Find where the given text appears and provide that cell's center as [x, y] coordinate. 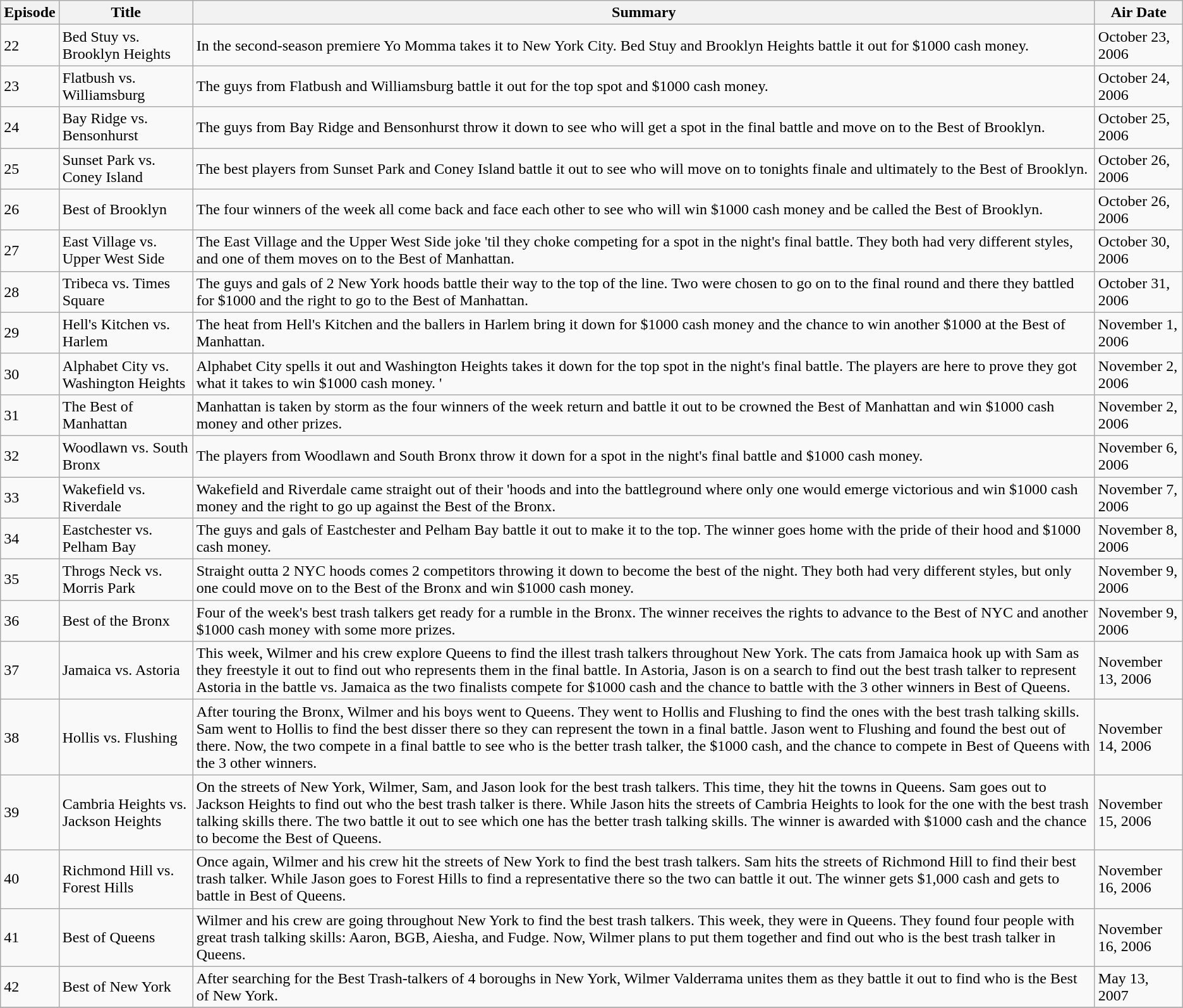
37 [30, 671]
32 [30, 456]
October 31, 2006 [1139, 292]
34 [30, 538]
Sunset Park vs. Coney Island [126, 168]
Cambria Heights vs. Jackson Heights [126, 813]
November 14, 2006 [1139, 737]
33 [30, 497]
40 [30, 879]
Hell's Kitchen vs. Harlem [126, 332]
October 24, 2006 [1139, 86]
39 [30, 813]
The best players from Sunset Park and Coney Island battle it out to see who will move on to tonights finale and ultimately to the Best of Brooklyn. [643, 168]
East Village vs. Upper West Side [126, 250]
29 [30, 332]
Best of Queens [126, 937]
Woodlawn vs. South Bronx [126, 456]
Richmond Hill vs. Forest Hills [126, 879]
Hollis vs. Flushing [126, 737]
Bed Stuy vs. Brooklyn Heights [126, 46]
28 [30, 292]
23 [30, 86]
25 [30, 168]
October 25, 2006 [1139, 128]
November 15, 2006 [1139, 813]
22 [30, 46]
Summary [643, 13]
November 1, 2006 [1139, 332]
November 13, 2006 [1139, 671]
November 8, 2006 [1139, 538]
26 [30, 210]
Flatbush vs. Williamsburg [126, 86]
Jamaica vs. Astoria [126, 671]
Tribeca vs. Times Square [126, 292]
The Best of Manhattan [126, 415]
31 [30, 415]
27 [30, 250]
42 [30, 987]
May 13, 2007 [1139, 987]
Eastchester vs. Pelham Bay [126, 538]
Throgs Neck vs. Morris Park [126, 580]
Alphabet City vs. Washington Heights [126, 374]
The players from Woodlawn and South Bronx throw it down for a spot in the night's final battle and $1000 cash money. [643, 456]
Episode [30, 13]
Wakefield vs. Riverdale [126, 497]
November 6, 2006 [1139, 456]
October 23, 2006 [1139, 46]
The guys from Flatbush and Williamsburg battle it out for the top spot and $1000 cash money. [643, 86]
38 [30, 737]
35 [30, 580]
Best of New York [126, 987]
Bay Ridge vs. Bensonhurst [126, 128]
36 [30, 621]
In the second-season premiere Yo Momma takes it to New York City. Bed Stuy and Brooklyn Heights battle it out for $1000 cash money. [643, 46]
The guys from Bay Ridge and Bensonhurst throw it down to see who will get a spot in the final battle and move on to the Best of Brooklyn. [643, 128]
41 [30, 937]
November 7, 2006 [1139, 497]
October 30, 2006 [1139, 250]
30 [30, 374]
Air Date [1139, 13]
Best of Brooklyn [126, 210]
24 [30, 128]
Title [126, 13]
The four winners of the week all come back and face each other to see who will win $1000 cash money and be called the Best of Brooklyn. [643, 210]
Best of the Bronx [126, 621]
